Return (x, y) of the center of cell containing provided text 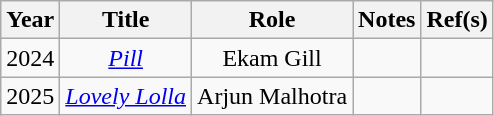
Title (126, 20)
Role (272, 20)
Lovely Lolla (126, 96)
2024 (30, 58)
Notes (387, 20)
Arjun Malhotra (272, 96)
Year (30, 20)
Ekam Gill (272, 58)
Pill (126, 58)
2025 (30, 96)
Ref(s) (457, 20)
